Search for the cell housing the specified text and yield its [x, y] center coordinate. 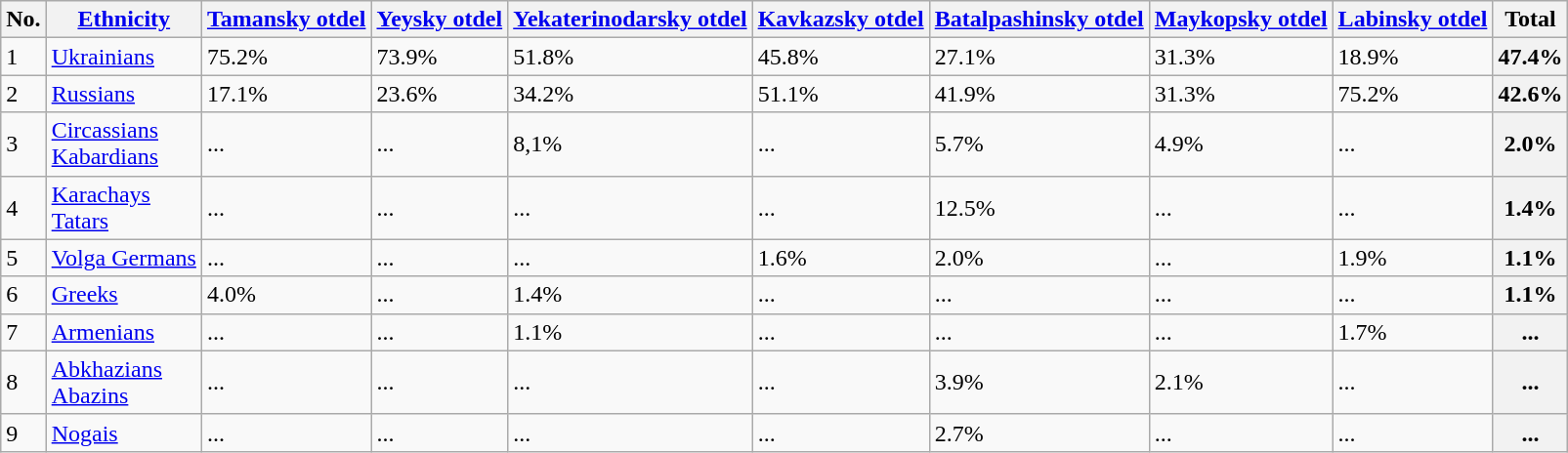
Greeks [123, 295]
5 [23, 258]
Yeysky otdel [440, 20]
12.5% [1039, 207]
Kavkazsky otdel [840, 20]
9 [23, 432]
4 [23, 207]
1.9% [1413, 258]
23.6% [440, 94]
45.8% [840, 57]
18.9% [1413, 57]
1.7% [1413, 332]
17.1% [286, 94]
4.9% [1241, 144]
5.7% [1039, 144]
1.6% [840, 258]
41.9% [1039, 94]
Tamansky otdel [286, 20]
8 [23, 383]
Maykopsky otdel [1241, 20]
3.9% [1039, 383]
Ukrainians [123, 57]
34.2% [630, 94]
Ethnicity [123, 20]
KarachaysTatars [123, 207]
Total [1530, 20]
7 [23, 332]
27.1% [1039, 57]
51.8% [630, 57]
Volga Germans [123, 258]
42.6% [1530, 94]
73.9% [440, 57]
8,1% [630, 144]
AbkhaziansAbazins [123, 383]
2.7% [1039, 432]
51.1% [840, 94]
Nogais [123, 432]
1 [23, 57]
2.1% [1241, 383]
2 [23, 94]
4.0% [286, 295]
Russians [123, 94]
Batalpashinsky otdel [1039, 20]
6 [23, 295]
Armenians [123, 332]
Labinsky otdel [1413, 20]
47.4% [1530, 57]
CircassiansKabardians [123, 144]
No. [23, 20]
Yekaterinodarsky otdel [630, 20]
3 [23, 144]
